Output the [x, y] coordinate of the center of the cell containing the given text.  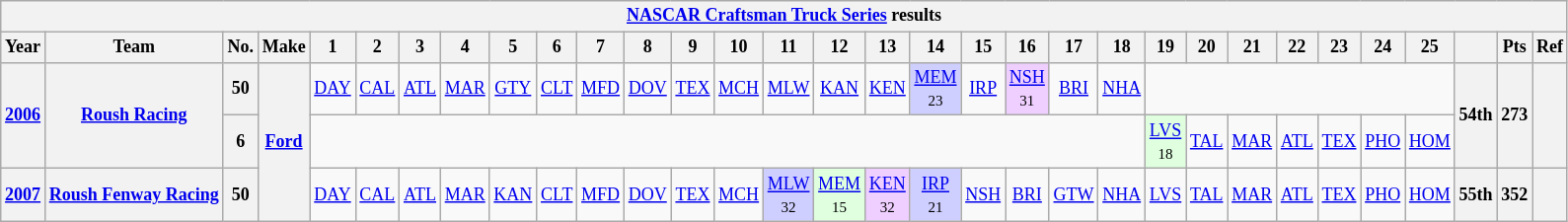
24 [1383, 47]
LVS18 [1166, 142]
Pts [1515, 47]
GTW [1074, 194]
KEN [887, 89]
3 [420, 47]
15 [983, 47]
10 [739, 47]
21 [1252, 47]
Ford [284, 142]
13 [887, 47]
Roush Racing [134, 114]
7 [601, 47]
25 [1431, 47]
MLW32 [787, 194]
18 [1122, 47]
4 [465, 47]
NSH31 [1026, 89]
KEN32 [887, 194]
5 [513, 47]
1 [333, 47]
8 [647, 47]
GTY [513, 89]
16 [1026, 47]
Roush Fenway Racing [134, 194]
Year [24, 47]
20 [1207, 47]
12 [840, 47]
11 [787, 47]
No. [241, 47]
IRP [983, 89]
MLW [787, 89]
LVS [1166, 194]
2 [377, 47]
9 [693, 47]
IRP21 [935, 194]
NASCAR Craftsman Truck Series results [784, 16]
MEM23 [935, 89]
Make [284, 47]
55th [1476, 194]
273 [1515, 114]
NSH [983, 194]
14 [935, 47]
Ref [1550, 47]
22 [1297, 47]
2007 [24, 194]
54th [1476, 114]
19 [1166, 47]
17 [1074, 47]
23 [1339, 47]
MEM15 [840, 194]
352 [1515, 194]
Team [134, 47]
2006 [24, 114]
